Extract the [X, Y] coordinate from the center of the cell holding the provided text.  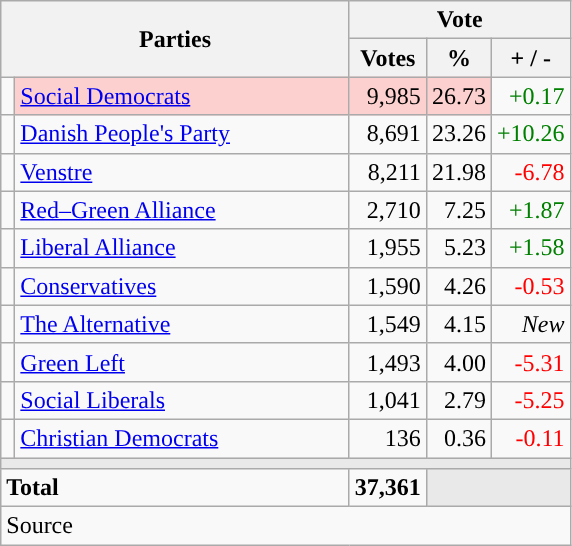
Danish People's Party [182, 134]
4.00 [458, 362]
2,710 [388, 210]
Total [176, 488]
26.73 [458, 96]
+ / - [530, 58]
Social Liberals [182, 400]
Venstre [182, 172]
-5.25 [530, 400]
Votes [388, 58]
Green Left [182, 362]
-5.31 [530, 362]
1,549 [388, 324]
Red–Green Alliance [182, 210]
37,361 [388, 488]
Social Democrats [182, 96]
9,985 [388, 96]
+1.87 [530, 210]
Liberal Alliance [182, 248]
5.23 [458, 248]
136 [388, 438]
Christian Democrats [182, 438]
8,211 [388, 172]
21.98 [458, 172]
23.26 [458, 134]
Conservatives [182, 286]
+10.26 [530, 134]
Source [286, 526]
4.15 [458, 324]
% [458, 58]
-0.11 [530, 438]
Vote [460, 20]
8,691 [388, 134]
+0.17 [530, 96]
2.79 [458, 400]
1,493 [388, 362]
New [530, 324]
-6.78 [530, 172]
1,955 [388, 248]
4.26 [458, 286]
-0.53 [530, 286]
0.36 [458, 438]
7.25 [458, 210]
1,590 [388, 286]
1,041 [388, 400]
+1.58 [530, 248]
The Alternative [182, 324]
Parties [176, 39]
